Pinpoint the cell where the given text exists, returning its (X, Y) midpoint coordinate. 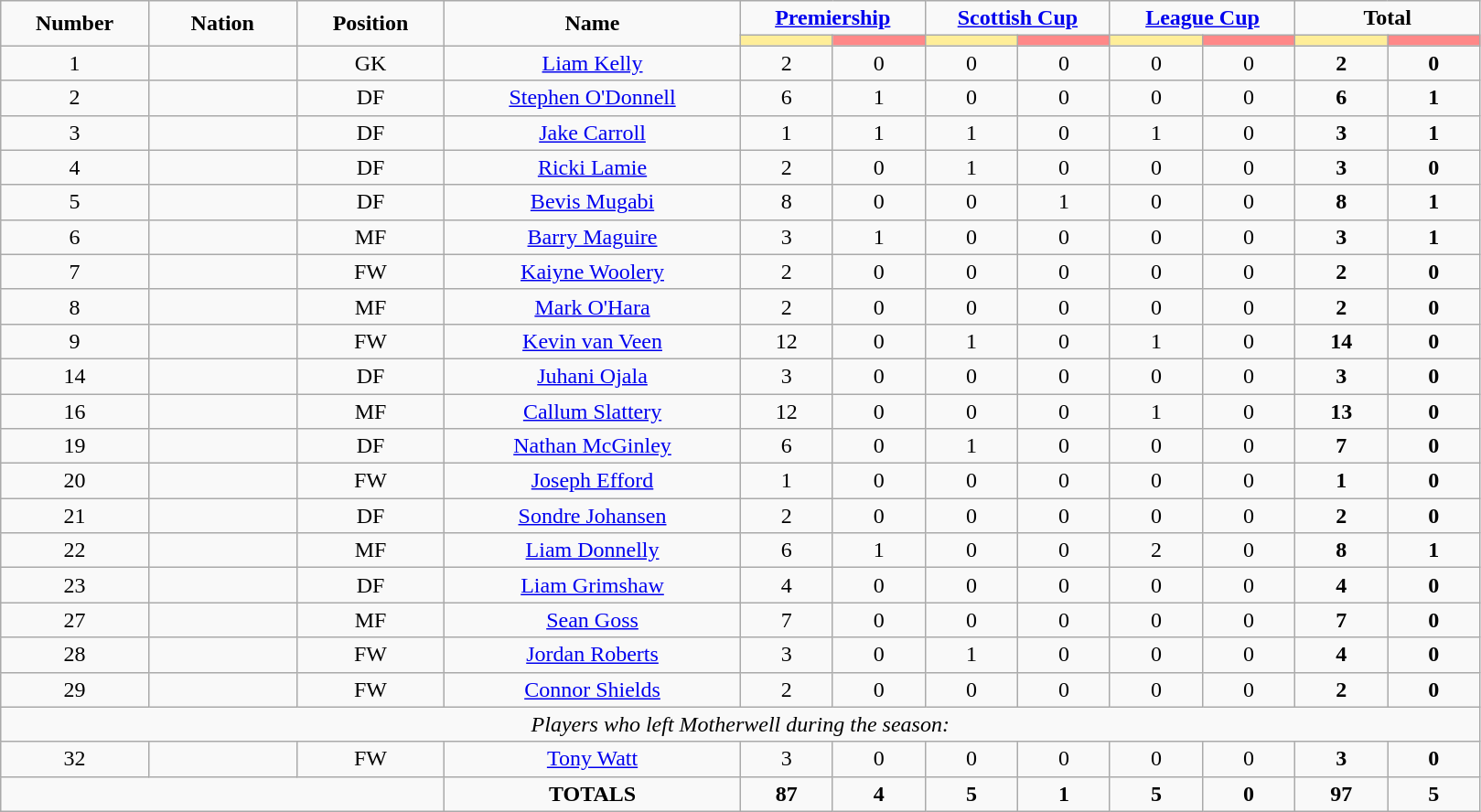
Tony Watt (593, 759)
Juhani Ojala (593, 376)
Barry Maguire (593, 237)
Ricki Lamie (593, 167)
Connor Shields (593, 689)
Liam Donnelly (593, 550)
Name (593, 24)
Liam Kelly (593, 63)
97 (1341, 794)
13 (1341, 411)
Number (75, 24)
Liam Grimshaw (593, 585)
16 (75, 411)
Mark O'Hara (593, 306)
Bevis Mugabi (593, 202)
19 (75, 446)
9 (75, 341)
Total (1388, 18)
Callum Slattery (593, 411)
Stephen O'Donnell (593, 98)
Premiership (832, 18)
Sean Goss (593, 620)
League Cup (1202, 18)
Jordan Roberts (593, 655)
Joseph Efford (593, 481)
Kaiyne Woolery (593, 272)
29 (75, 689)
Nathan McGinley (593, 446)
Jake Carroll (593, 133)
20 (75, 481)
Sondre Johansen (593, 516)
21 (75, 516)
32 (75, 759)
GK (370, 63)
87 (787, 794)
27 (75, 620)
28 (75, 655)
23 (75, 585)
Nation (222, 24)
TOTALS (593, 794)
Position (370, 24)
Kevin van Veen (593, 341)
Players who left Motherwell during the season: (741, 724)
22 (75, 550)
Scottish Cup (1017, 18)
